Return [x, y] of the center of cell containing provided text 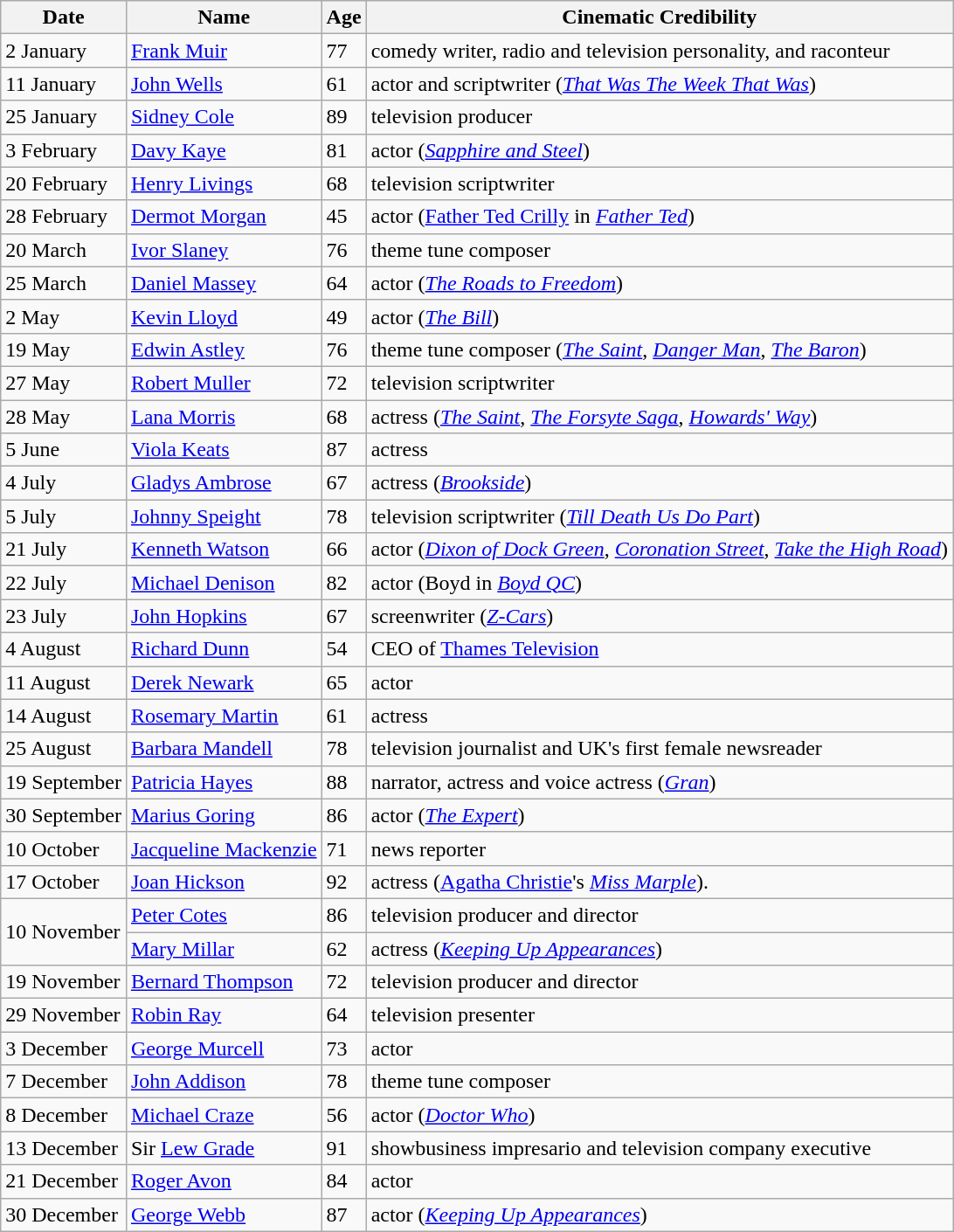
92 [344, 882]
Sidney Cole [224, 117]
4 July [64, 483]
17 October [64, 882]
25 August [64, 749]
actor and scriptwriter (That Was The Week That Was) [659, 84]
actor (The Expert) [659, 815]
television presenter [659, 1015]
77 [344, 51]
CEO of Thames Television [659, 649]
news reporter [659, 848]
Age [344, 17]
Kevin Lloyd [224, 316]
56 [344, 1115]
Michael Craze [224, 1115]
73 [344, 1049]
27 May [64, 383]
Date [64, 17]
Name [224, 17]
Peter Cotes [224, 915]
Edwin Astley [224, 350]
19 November [64, 982]
22 July [64, 583]
5 June [64, 450]
Rosemary Martin [224, 716]
showbusiness impresario and television company executive [659, 1148]
71 [344, 848]
5 July [64, 516]
23 July [64, 616]
television producer [659, 117]
20 March [64, 250]
actress (Brookside) [659, 483]
30 December [64, 1215]
19 September [64, 782]
14 August [64, 716]
Kenneth Watson [224, 550]
20 February [64, 183]
Barbara Mandell [224, 749]
30 September [64, 815]
Mary Millar [224, 948]
Michael Denison [224, 583]
3 December [64, 1049]
54 [344, 649]
actress (The Saint, The Forsyte Saga, Howards' Way) [659, 417]
Daniel Massey [224, 283]
actor (Doctor Who) [659, 1115]
21 July [64, 550]
62 [344, 948]
25 January [64, 117]
television scriptwriter (Till Death Us Do Part) [659, 516]
89 [344, 117]
11 January [64, 84]
Patricia Hayes [224, 782]
82 [344, 583]
49 [344, 316]
screenwriter (Z-Cars) [659, 616]
4 August [64, 649]
Gladys Ambrose [224, 483]
actress (Keeping Up Appearances) [659, 948]
actor (Father Ted Crilly in Father Ted) [659, 217]
25 March [64, 283]
66 [344, 550]
Robert Muller [224, 383]
actor (Boyd in Boyd QC) [659, 583]
29 November [64, 1015]
13 December [64, 1148]
28 February [64, 217]
84 [344, 1181]
Joan Hickson [224, 882]
comedy writer, radio and television personality, and raconteur [659, 51]
John Wells [224, 84]
Johnny Speight [224, 516]
George Murcell [224, 1049]
21 December [64, 1181]
narrator, actress and voice actress (Gran) [659, 782]
actor (Keeping Up Appearances) [659, 1215]
2 January [64, 51]
2 May [64, 316]
Dermot Morgan [224, 217]
television journalist and UK's first female newsreader [659, 749]
actor (The Roads to Freedom) [659, 283]
Frank Muir [224, 51]
88 [344, 782]
8 December [64, 1115]
actor (Sapphire and Steel) [659, 150]
81 [344, 150]
Lana Morris [224, 417]
Viola Keats [224, 450]
Marius Goring [224, 815]
Davy Kaye [224, 150]
7 December [64, 1082]
45 [344, 217]
3 February [64, 150]
actor (Dixon of Dock Green, Coronation Street, Take the High Road) [659, 550]
10 October [64, 848]
actor (The Bill) [659, 316]
19 May [64, 350]
Robin Ray [224, 1015]
Richard Dunn [224, 649]
Bernard Thompson [224, 982]
John Hopkins [224, 616]
91 [344, 1148]
Sir Lew Grade [224, 1148]
Roger Avon [224, 1181]
Derek Newark [224, 682]
10 November [64, 931]
actress (Agatha Christie's Miss Marple). [659, 882]
11 August [64, 682]
Jacqueline Mackenzie [224, 848]
65 [344, 682]
theme tune composer (The Saint, Danger Man, The Baron) [659, 350]
Ivor Slaney [224, 250]
George Webb [224, 1215]
28 May [64, 417]
Cinematic Credibility [659, 17]
Henry Livings [224, 183]
John Addison [224, 1082]
